Return the [X, Y] coordinate for the center point of the cell that contains the specified text.  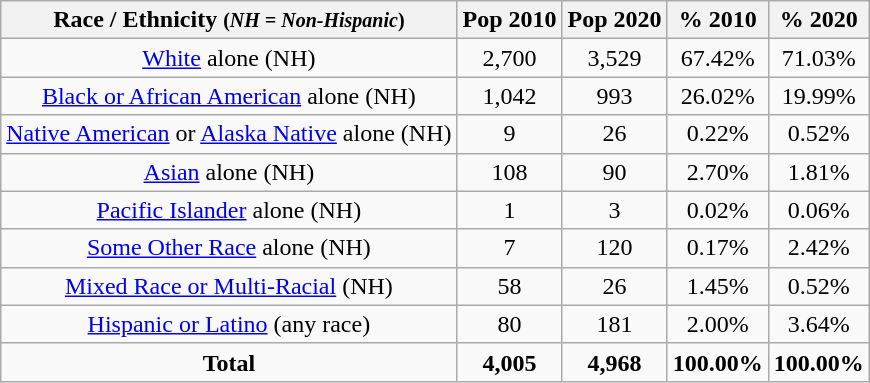
% 2020 [818, 20]
2,700 [510, 58]
71.03% [818, 58]
Black or African American alone (NH) [229, 96]
Total [229, 362]
1 [510, 210]
108 [510, 172]
120 [614, 248]
1.81% [818, 172]
80 [510, 324]
19.99% [818, 96]
58 [510, 286]
67.42% [718, 58]
90 [614, 172]
1,042 [510, 96]
2.70% [718, 172]
181 [614, 324]
Race / Ethnicity (NH = Non-Hispanic) [229, 20]
2.42% [818, 248]
7 [510, 248]
4,005 [510, 362]
Pacific Islander alone (NH) [229, 210]
Mixed Race or Multi-Racial (NH) [229, 286]
0.06% [818, 210]
Some Other Race alone (NH) [229, 248]
4,968 [614, 362]
2.00% [718, 324]
0.02% [718, 210]
3 [614, 210]
% 2010 [718, 20]
Native American or Alaska Native alone (NH) [229, 134]
0.17% [718, 248]
3.64% [818, 324]
9 [510, 134]
993 [614, 96]
1.45% [718, 286]
Asian alone (NH) [229, 172]
Pop 2010 [510, 20]
Pop 2020 [614, 20]
0.22% [718, 134]
Hispanic or Latino (any race) [229, 324]
26.02% [718, 96]
White alone (NH) [229, 58]
3,529 [614, 58]
